Detect which cell encompasses the target text, then output its (X, Y) center coordinate. 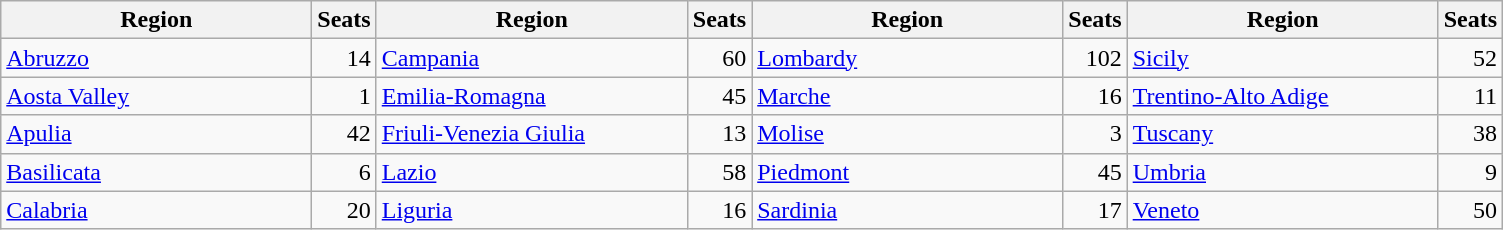
60 (719, 58)
Aosta Valley (156, 96)
38 (1470, 134)
Piedmont (908, 172)
Sardinia (908, 210)
52 (1470, 58)
3 (1095, 134)
102 (1095, 58)
Veneto (1282, 210)
6 (344, 172)
Liguria (532, 210)
14 (344, 58)
17 (1095, 210)
Friuli-Venezia Giulia (532, 134)
Basilicata (156, 172)
Molise (908, 134)
Lombardy (908, 58)
20 (344, 210)
Calabria (156, 210)
Marche (908, 96)
42 (344, 134)
Campania (532, 58)
1 (344, 96)
Emilia-Romagna (532, 96)
Sicily (1282, 58)
11 (1470, 96)
Tuscany (1282, 134)
Umbria (1282, 172)
9 (1470, 172)
58 (719, 172)
Trentino-Alto Adige (1282, 96)
Lazio (532, 172)
50 (1470, 210)
13 (719, 134)
Apulia (156, 134)
Abruzzo (156, 58)
